Return [X, Y] of the center of cell containing provided text 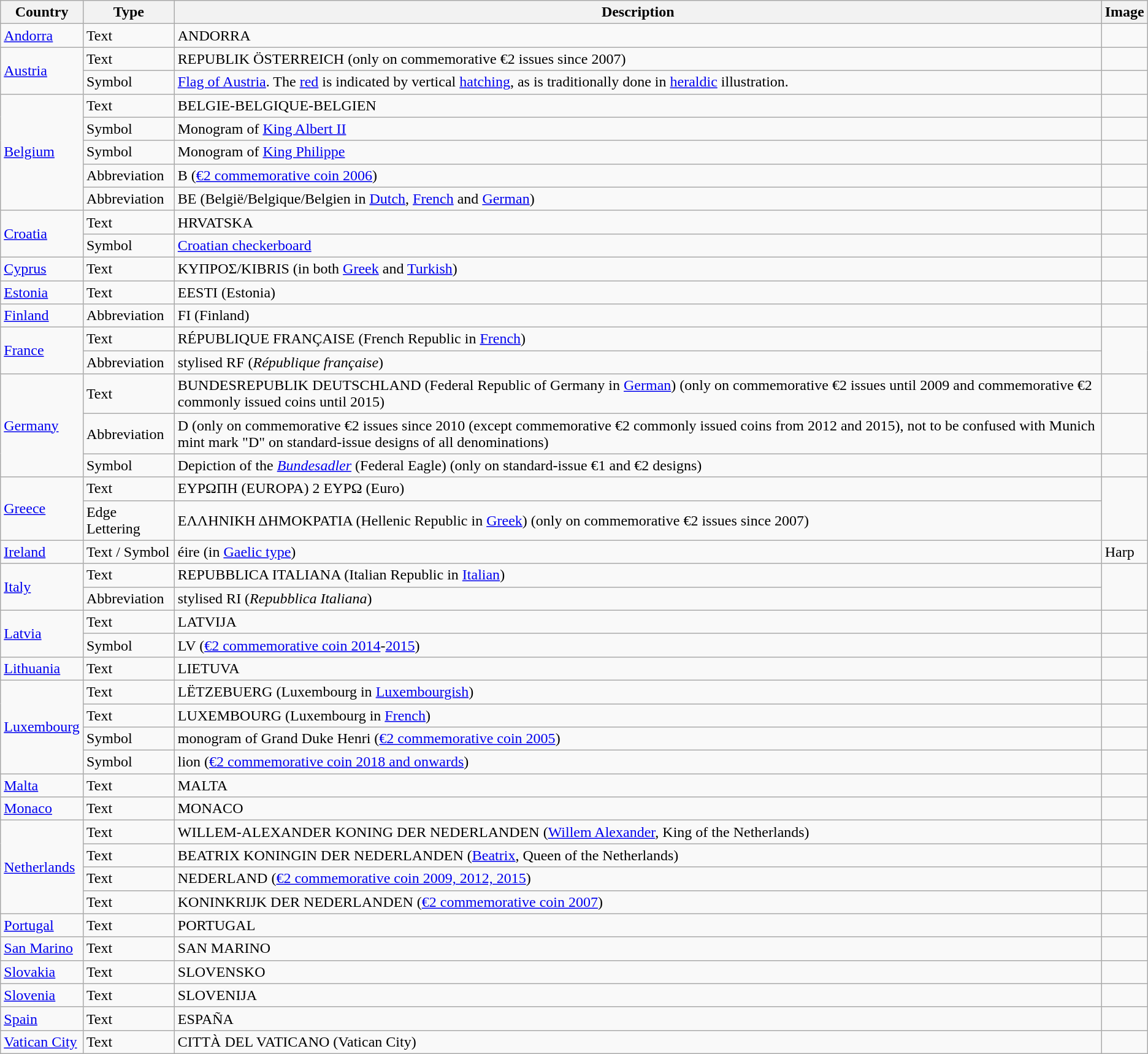
LATVIJA [638, 622]
Portugal [42, 925]
SAN MARINO [638, 949]
Malta [42, 785]
LËTZEBUERG (Luxembourg in Luxembourgish) [638, 692]
HRVATSKA [638, 222]
Image [1125, 12]
stylised RI (Repubblica Italiana) [638, 598]
Austria [42, 71]
Flag of Austria. The red is indicated by vertical hatching, as is traditionally done in heraldic illustration. [638, 82]
CITTÀ DEL VATICANO (Vatican City) [638, 1042]
Description [638, 12]
NEDERLAND (€2 commemorative coin 2009, 2012, 2015) [638, 879]
LIETUVA [638, 668]
EESTI (Estonia) [638, 292]
San Marino [42, 949]
stylised RF (République française) [638, 362]
LV (€2 commemorative coin 2014-2015) [638, 645]
Lithuania [42, 668]
Edge Lettering [129, 520]
REPUBLIK ÖSTERREICH (only on commemorative €2 issues since 2007) [638, 59]
Monogram of King Philippe [638, 152]
Monaco [42, 809]
Type [129, 12]
Text / Symbol [129, 552]
Slovakia [42, 972]
SLOVENSKO [638, 972]
monogram of Grand Duke Henri (€2 commemorative coin 2005) [638, 739]
Greece [42, 509]
WILLEM-ALEXANDER KONING DER NEDERLANDEN (Willem Alexander, King of the Netherlands) [638, 832]
Slovenia [42, 995]
lion (€2 commemorative coin 2018 and onwards) [638, 762]
PORTUGAL [638, 925]
Vatican City [42, 1042]
BE (België/Belgique/Belgien in Dutch, French and German) [638, 199]
ANDORRA [638, 36]
ΕΛΛΗΝΙΚΗ ΔΗΜΟΚΡΑΤΙΑ (Hellenic Republic in Greek) (only on commemorative €2 issues since 2007) [638, 520]
Croatia [42, 234]
RÉPUBLIQUE FRANÇAISE (French Republic in French) [638, 339]
ESPAÑA [638, 1018]
MALTA [638, 785]
Cyprus [42, 269]
éire (in Gaelic type) [638, 552]
FI (Finland) [638, 316]
Andorra [42, 36]
Estonia [42, 292]
REPUBBLICA ITALIANA (Italian Republic in Italian) [638, 575]
Finland [42, 316]
Country [42, 12]
Croatian checkerboard [638, 245]
Monogram of King Albert II [638, 129]
LUXEMBOURG (Luxembourg in French) [638, 716]
Depiction of the Bundesadler (Federal Eagle) (only on standard-issue €1 and €2 designs) [638, 465]
Ireland [42, 552]
Latvia [42, 633]
Italy [42, 587]
Belgium [42, 152]
Luxembourg [42, 727]
France [42, 351]
MONACO [638, 809]
BEATRIX KONINGIN DER NEDERLANDEN (Beatrix, Queen of the Netherlands) [638, 855]
Spain [42, 1018]
Harp [1125, 552]
KONINKRIJK DER NEDERLANDEN (€2 commemorative coin 2007) [638, 902]
Netherlands [42, 867]
BELGIE-BELGIQUE-BELGIEN [638, 105]
ΚΥΠΡΟΣ/KIBRIS (in both Greek and Turkish) [638, 269]
B (€2 commemorative coin 2006) [638, 175]
Germany [42, 426]
SLOVENIJA [638, 995]
ΕΥΡΩΠΗ (EUROPA) 2 EYPΩ (Euro) [638, 489]
